Provide the (X, Y) coordinate of the cell's center where the given text is located.  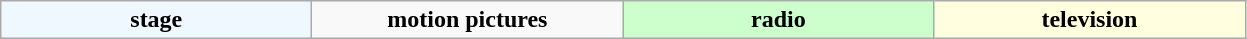
radio (778, 20)
stage (156, 20)
motion pictures (468, 20)
television (1090, 20)
